Return the [x, y] coordinate for the center point of the cell that contains the specified text.  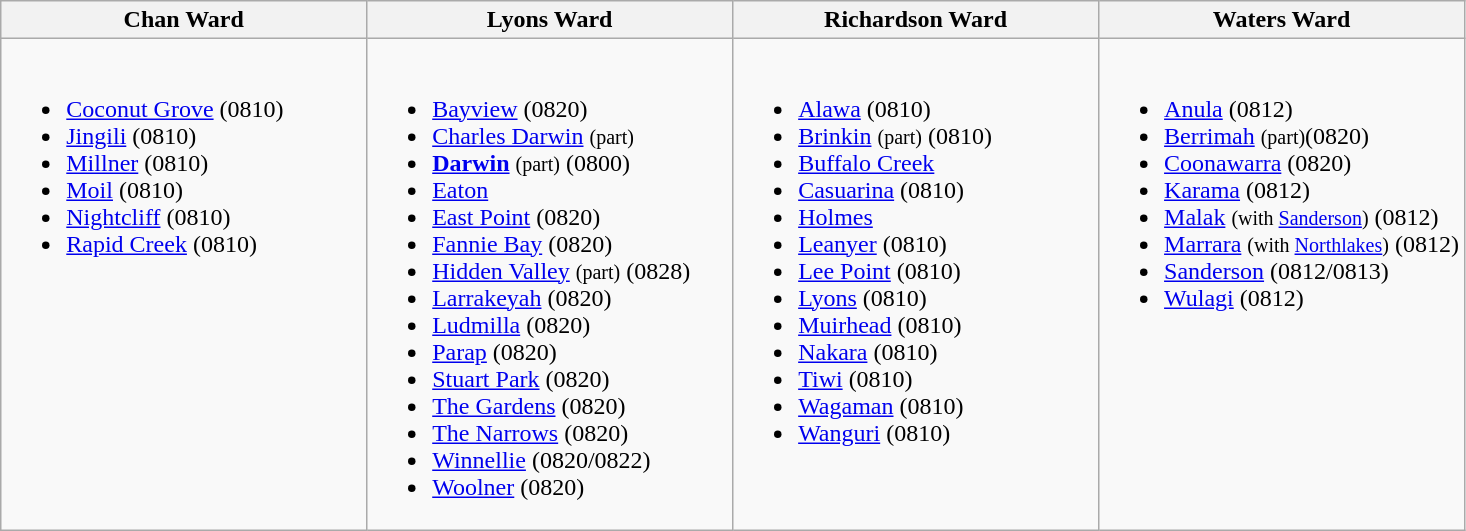
Lyons Ward [550, 20]
Chan Ward [184, 20]
Coconut Grove (0810)Jingili (0810)Millner (0810)Moil (0810)Nightcliff (0810)Rapid Creek (0810) [184, 284]
Waters Ward [1282, 20]
Richardson Ward [916, 20]
